Identify which cell holds the provided text, then report its (x, y) central coordinate. 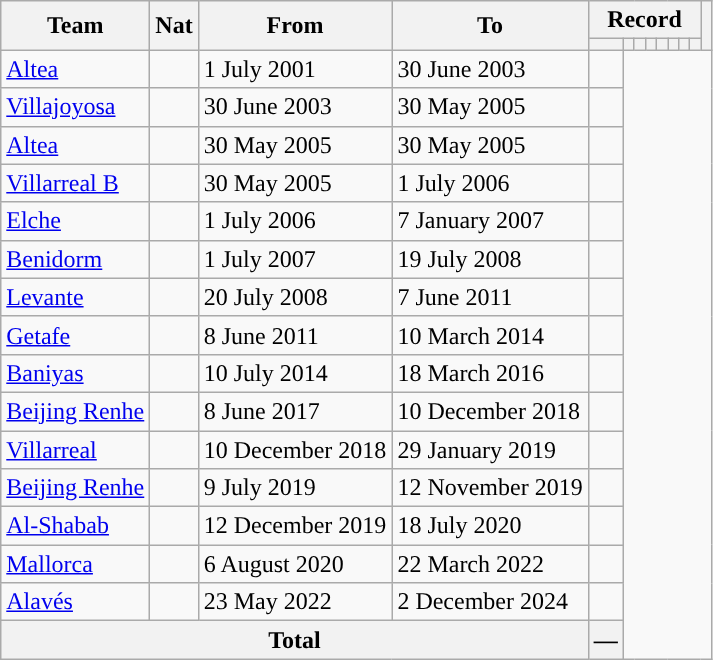
20 July 2008 (295, 297)
1 July 2001 (295, 69)
8 June 2017 (295, 411)
6 August 2020 (295, 564)
Team (76, 26)
Levante (76, 297)
10 March 2014 (490, 335)
22 March 2022 (490, 564)
18 July 2020 (490, 526)
Al-Shabab (76, 526)
From (295, 26)
2 December 2024 (490, 602)
12 December 2019 (295, 526)
7 June 2011 (490, 297)
10 July 2014 (295, 373)
— (606, 640)
23 May 2022 (295, 602)
7 January 2007 (490, 221)
29 January 2019 (490, 449)
Villarreal (76, 449)
1 July 2007 (295, 259)
Total (294, 640)
Baniyas (76, 373)
Villarreal B (76, 183)
Nat (174, 26)
12 November 2019 (490, 488)
9 July 2019 (295, 488)
Getafe (76, 335)
19 July 2008 (490, 259)
Mallorca (76, 564)
Record (644, 20)
Alavés (76, 602)
To (490, 26)
8 June 2011 (295, 335)
Benidorm (76, 259)
Elche (76, 221)
Villajoyosa (76, 107)
18 March 2016 (490, 373)
